Output the (x, y) coordinate of the center of the cell containing the given text.  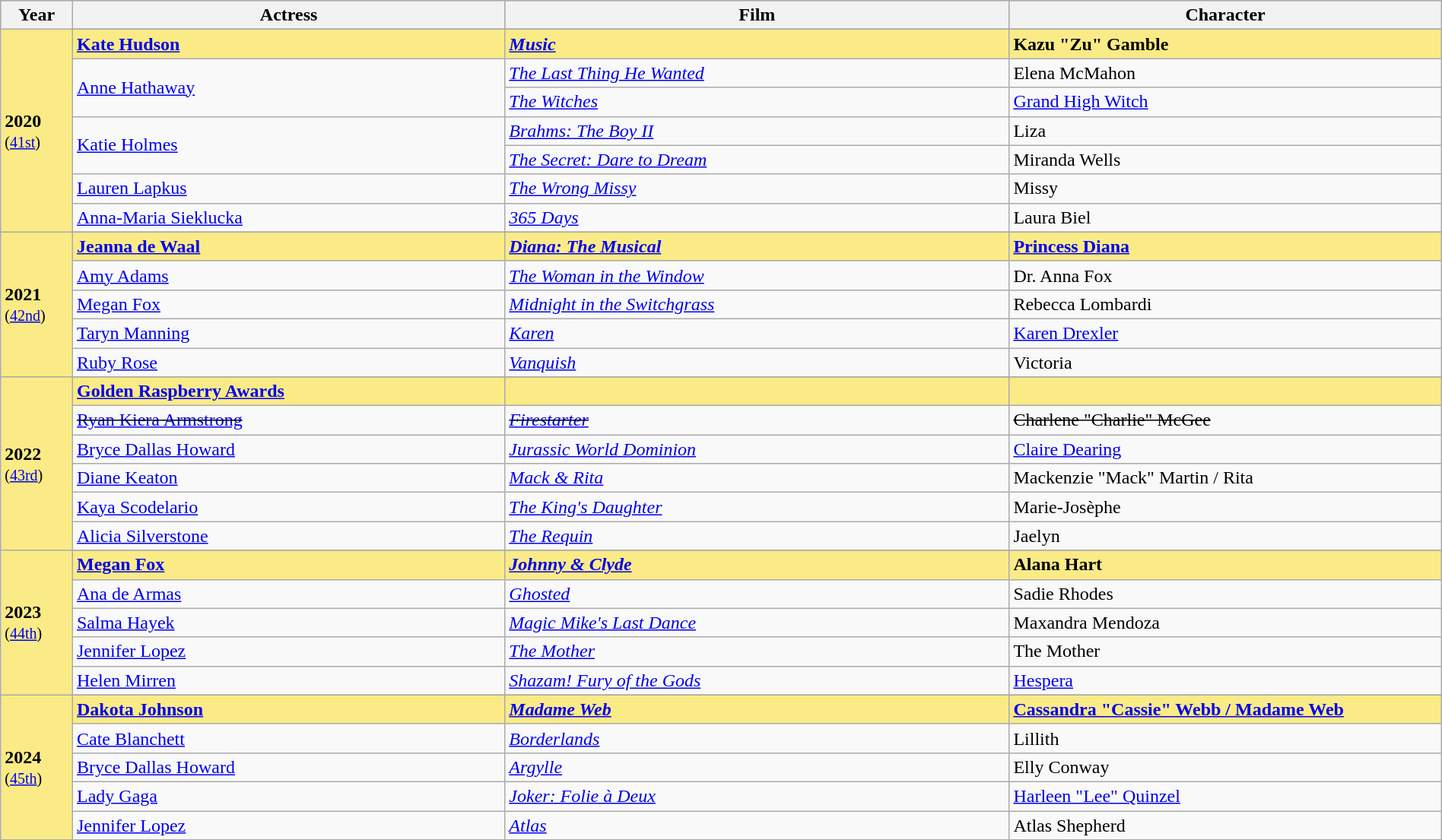
Lauren Lapkus (288, 189)
2023(44th) (37, 623)
Atlas (758, 825)
Johnny & Clyde (758, 565)
Liza (1225, 131)
Kate Hudson (288, 44)
Diana: The Musical (758, 246)
Claire Dearing (1225, 449)
Taryn Manning (288, 333)
2024(45th) (37, 767)
Ruby Rose (288, 363)
Cassandra "Cassie" Webb / Madame Web (1225, 709)
Ana de Armas (288, 594)
Rebecca Lombardi (1225, 304)
Magic Mike's Last Dance (758, 623)
Katie Holmes (288, 145)
Vanquish (758, 363)
Elly Conway (1225, 767)
Dakota Johnson (288, 709)
The Woman in the Window (758, 275)
Cate Blanchett (288, 738)
Madame Web (758, 709)
Midnight in the Switchgrass (758, 304)
Firestarter (758, 420)
Charlene "Charlie" McGee (1225, 420)
Elena McMahon (1225, 73)
365 Days (758, 217)
Salma Hayek (288, 623)
Jeanna de Waal (288, 246)
Missy (1225, 189)
Harleen "Lee" Quinzel (1225, 796)
Jaelyn (1225, 536)
Atlas Shepherd (1225, 825)
The Requin (758, 536)
Laura Biel (1225, 217)
Karen Drexler (1225, 333)
Grand High Witch (1225, 102)
Argylle (758, 767)
Borderlands (758, 738)
2022(43rd) (37, 464)
Dr. Anna Fox (1225, 275)
Anne Hathaway (288, 87)
Sadie Rhodes (1225, 594)
Anna-Maria Sieklucka (288, 217)
Lillith (1225, 738)
Helen Mirren (288, 680)
Ryan Kiera Armstrong (288, 420)
Marie-Josèphe (1225, 507)
The Witches (758, 102)
Karen (758, 333)
Maxandra Mendoza (1225, 623)
Mackenzie "Mack" Martin / Rita (1225, 478)
Shazam! Fury of the Gods (758, 680)
Ghosted (758, 594)
The Wrong Missy (758, 189)
Lady Gaga (288, 796)
Kaya Scodelario (288, 507)
Mack & Rita (758, 478)
The Last Thing He Wanted (758, 73)
Joker: Folie à Deux (758, 796)
Music (758, 44)
Golden Raspberry Awards (288, 391)
Amy Adams (288, 275)
Actress (288, 15)
Film (758, 15)
Alicia Silverstone (288, 536)
Alana Hart (1225, 565)
The Secret: Dare to Dream (758, 160)
Jurassic World Dominion (758, 449)
The King's Daughter (758, 507)
Hespera (1225, 680)
Victoria (1225, 363)
Character (1225, 15)
Kazu "Zu" Gamble (1225, 44)
2021(42nd) (37, 304)
Brahms: The Boy II (758, 131)
Miranda Wells (1225, 160)
Year (37, 15)
Diane Keaton (288, 478)
2020(41st) (37, 131)
Princess Diana (1225, 246)
